Return (X, Y) of the center of cell containing provided text 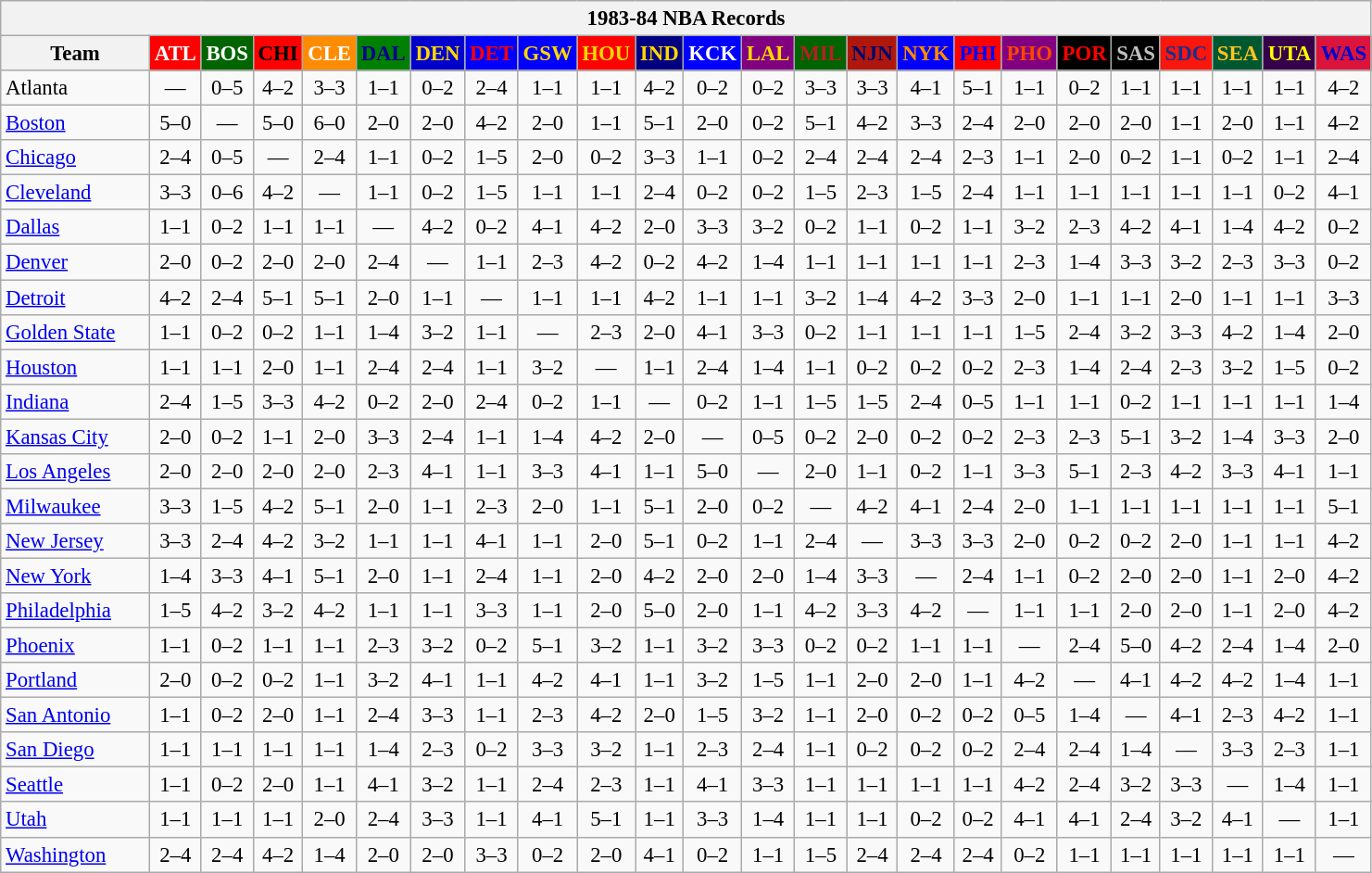
Kansas City (76, 436)
IND (660, 54)
Atlanta (76, 88)
SEA (1238, 54)
Boston (76, 123)
PHI (978, 54)
NJN (873, 54)
Indiana (76, 401)
Team (76, 54)
Utah (76, 820)
Denver (76, 262)
GSW (548, 54)
Dallas (76, 227)
SDC (1186, 54)
San Diego (76, 750)
PHO (1029, 54)
KCK (713, 54)
Cleveland (76, 193)
CHI (278, 54)
1983-84 NBA Records (686, 19)
San Antonio (76, 715)
Seattle (76, 785)
Milwaukee (76, 506)
LAL (767, 54)
WAS (1343, 54)
Phoenix (76, 646)
SAS (1136, 54)
BOS (227, 54)
HOU (606, 54)
POR (1084, 54)
DET (491, 54)
New Jersey (76, 541)
New York (76, 576)
DEN (437, 54)
Houston (76, 367)
ATL (175, 54)
Golden State (76, 332)
MIL (821, 54)
CLE (330, 54)
Portland (76, 680)
DAL (384, 54)
6–0 (330, 123)
NYK (926, 54)
Washington (76, 854)
0–6 (227, 193)
Philadelphia (76, 611)
UTA (1290, 54)
Detroit (76, 297)
Los Angeles (76, 472)
Chicago (76, 158)
